Capture the cell that displays the provided text and extract its [X, Y] central coordinate. 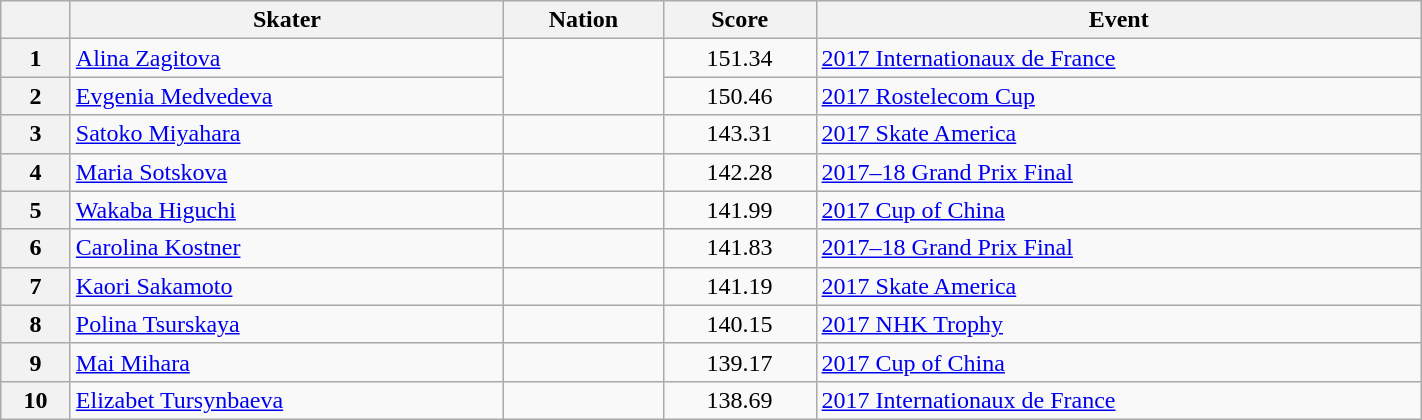
142.28 [740, 172]
Alina Zagitova [286, 58]
141.19 [740, 286]
141.99 [740, 210]
Maria Sotskova [286, 172]
138.69 [740, 400]
2017 Rostelecom Cup [1118, 96]
5 [36, 210]
141.83 [740, 248]
8 [36, 324]
Satoko Miyahara [286, 134]
Carolina Kostner [286, 248]
6 [36, 248]
Wakaba Higuchi [286, 210]
9 [36, 362]
151.34 [740, 58]
Evgenia Medvedeva [286, 96]
139.17 [740, 362]
Kaori Sakamoto [286, 286]
Nation [584, 20]
4 [36, 172]
2017 NHK Trophy [1118, 324]
Skater [286, 20]
2 [36, 96]
10 [36, 400]
140.15 [740, 324]
7 [36, 286]
Polina Tsurskaya [286, 324]
Mai Mihara [286, 362]
150.46 [740, 96]
3 [36, 134]
Score [740, 20]
1 [36, 58]
Event [1118, 20]
Elizabet Tursynbaeva [286, 400]
143.31 [740, 134]
